Capture the cell that displays the provided text and extract its [X, Y] central coordinate. 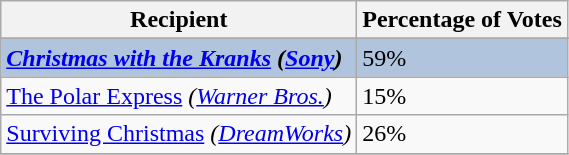
Recipient [179, 20]
59% [462, 58]
Christmas with the Kranks (Sony) [179, 58]
Surviving Christmas (DreamWorks) [179, 134]
26% [462, 134]
The Polar Express (Warner Bros.) [179, 96]
15% [462, 96]
Percentage of Votes [462, 20]
